Capture the cell that displays the provided text and extract its [x, y] central coordinate. 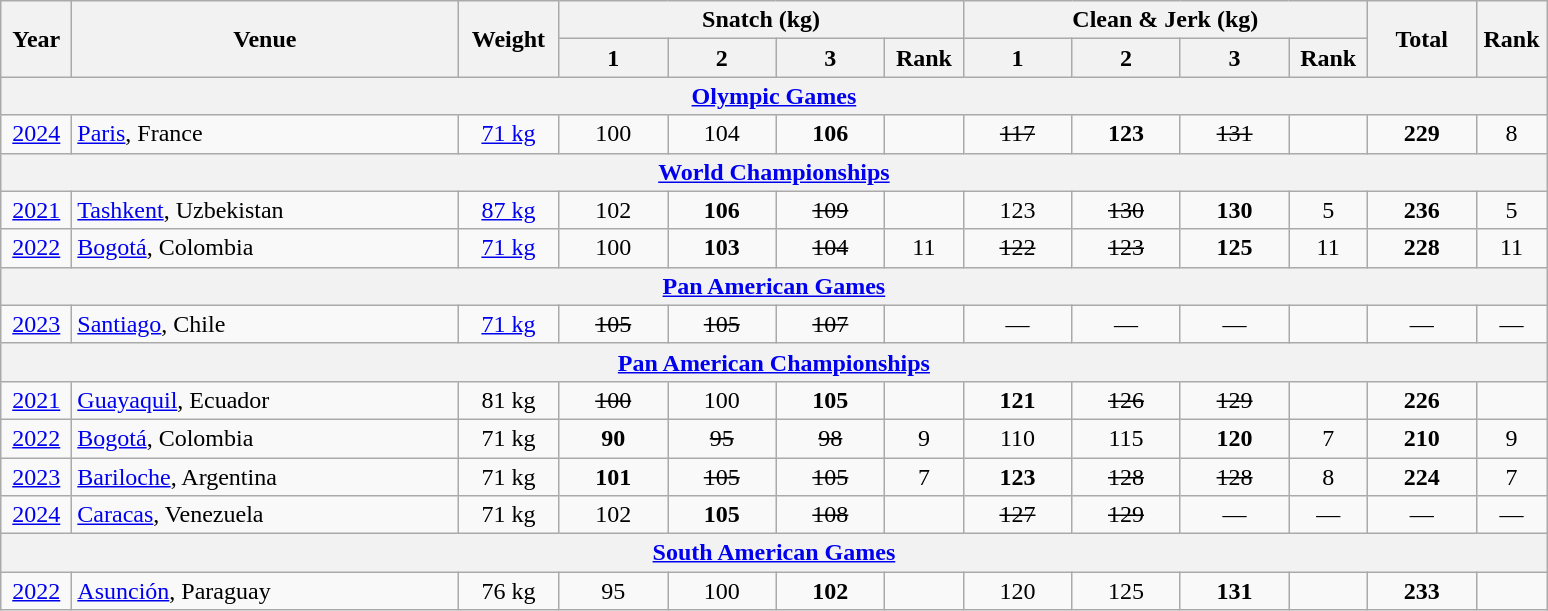
101 [614, 477]
126 [1126, 400]
224 [1422, 477]
Pan American Games [774, 286]
Asunción, Paraguay [265, 591]
Santiago, Chile [265, 324]
Tashkent, Uzbekistan [265, 210]
87 kg [508, 210]
Venue [265, 39]
117 [1018, 134]
Caracas, Venezuela [265, 515]
122 [1018, 248]
Paris, France [265, 134]
World Championships [774, 172]
Pan American Championships [774, 362]
127 [1018, 515]
81 kg [508, 400]
228 [1422, 248]
115 [1126, 438]
107 [830, 324]
110 [1018, 438]
Snatch (kg) [761, 20]
210 [1422, 438]
Olympic Games [774, 96]
233 [1422, 591]
90 [614, 438]
76 kg [508, 591]
108 [830, 515]
229 [1422, 134]
Bariloche, Argentina [265, 477]
103 [722, 248]
Guayaquil, Ecuador [265, 400]
226 [1422, 400]
Total [1422, 39]
Clean & Jerk (kg) [1165, 20]
121 [1018, 400]
South American Games [774, 553]
109 [830, 210]
Year [36, 39]
98 [830, 438]
236 [1422, 210]
Weight [508, 39]
